Find where the given text appears and provide that cell's center as (X, Y) coordinate. 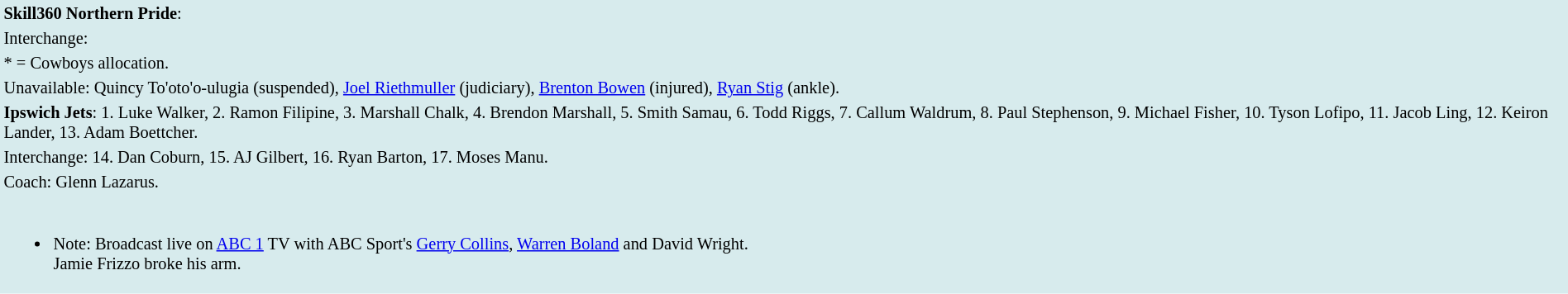
Note: Broadcast live on ABC 1 TV with ABC Sport's Gerry Collins, Warren Boland and David Wright.Jamie Frizzo broke his arm. (784, 244)
Skill360 Northern Pride: (784, 13)
Coach: Glenn Lazarus. (784, 182)
Unavailable: Quincy To'oto'o-ulugia (suspended), Joel Riethmuller (judiciary), Brenton Bowen (injured), Ryan Stig (ankle). (784, 88)
* = Cowboys allocation. (784, 63)
Interchange: 14. Dan Coburn, 15. AJ Gilbert, 16. Ryan Barton, 17. Moses Manu. (784, 157)
Interchange: (784, 38)
